Provide the (X, Y) coordinate of the cell's center where the given text is located.  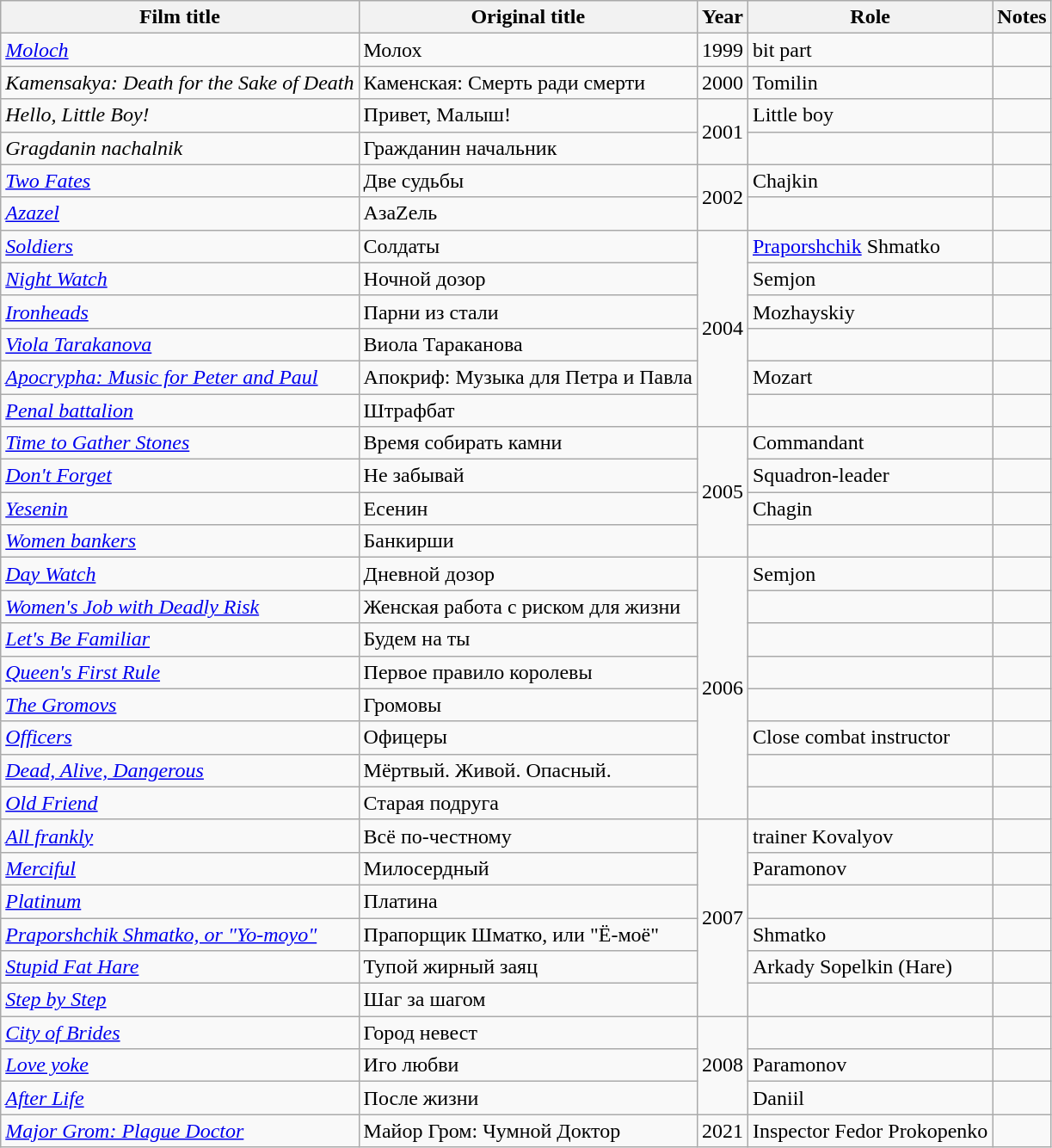
Stupid Fat Hare (180, 967)
All frankly (180, 836)
Women bankers (180, 541)
Город невест (528, 1033)
Day Watch (180, 574)
Tomilin (870, 83)
Есенин (528, 509)
bit part (870, 50)
Inspector Fedor Prokopenko (870, 1131)
После жизни (528, 1098)
Dead, Alive, Dangerous (180, 770)
Mozhayskiy (870, 312)
Гражданин начальник (528, 148)
Gragdanin nachalnik (180, 148)
Original title (528, 17)
Year (723, 17)
Praporshchik Shmatko (870, 246)
Первое правило королевы (528, 672)
Всё по-честному (528, 836)
Yesenin (180, 509)
Major Grom: Plague Doctor (180, 1131)
Не забывай (528, 476)
Офицеры (528, 738)
Love yoke (180, 1065)
Виола Тараканова (528, 344)
Штрафбат (528, 410)
Moloch (180, 50)
2008 (723, 1065)
Close combat instructor (870, 738)
Chagin (870, 509)
Daniil (870, 1098)
Будем на ты (528, 639)
The Gromovs (180, 705)
Прапорщик Шматко, или "Ё-моё" (528, 934)
Queen's First Rule (180, 672)
Commandant (870, 443)
Night Watch (180, 279)
Мёртвый. Живой. Опасный. (528, 770)
Viola Tarakanova (180, 344)
Молох (528, 50)
Привет, Малыш! (528, 115)
Апокриф: Музыка для Петра и Павла (528, 377)
Shmatko (870, 934)
Ironheads (180, 312)
2000 (723, 83)
Майор Гром: Чумной Доктор (528, 1131)
Время собирать камни (528, 443)
Тупой жирный заяц (528, 967)
Step by Step (180, 1000)
Парни из стали (528, 312)
trainer Kovalyov (870, 836)
Notes (1022, 17)
Шаг за шагом (528, 1000)
Каменская: Смерть ради смерти (528, 83)
Role (870, 17)
Penal battalion (180, 410)
Women's Job with Deadly Risk (180, 607)
2001 (723, 132)
Don't Forget (180, 476)
2007 (723, 917)
Apocrypha: Music for Peter and Paul (180, 377)
Платина (528, 901)
Azazel (180, 213)
Time to Gather Stones (180, 443)
Praporshchik Shmatko, or "Yo-moyo" (180, 934)
Kamensakya: Death for the Sake of Death (180, 83)
2021 (723, 1131)
Ночной дозор (528, 279)
City of Brides (180, 1033)
АзаZель (528, 213)
Дневной дозор (528, 574)
Банкирши (528, 541)
Merciful (180, 868)
Иго любви (528, 1065)
Солдаты (528, 246)
After Life (180, 1098)
Две судьбы (528, 181)
1999 (723, 50)
Arkady Sopelkin (Hare) (870, 967)
2006 (723, 688)
Chajkin (870, 181)
2005 (723, 492)
Two Fates (180, 181)
Soldiers (180, 246)
Platinum (180, 901)
2004 (723, 328)
Милосердный (528, 868)
Little boy (870, 115)
Mozart (870, 377)
Hello, Little Boy! (180, 115)
Film title (180, 17)
Old Friend (180, 803)
Officers (180, 738)
2002 (723, 197)
Squadron-leader (870, 476)
Старая подруга (528, 803)
Let's Be Familiar (180, 639)
Женская работа с риском для жизни (528, 607)
Громовы (528, 705)
